For the text-containing cell, return its midpoint in [x, y] coordinate format. 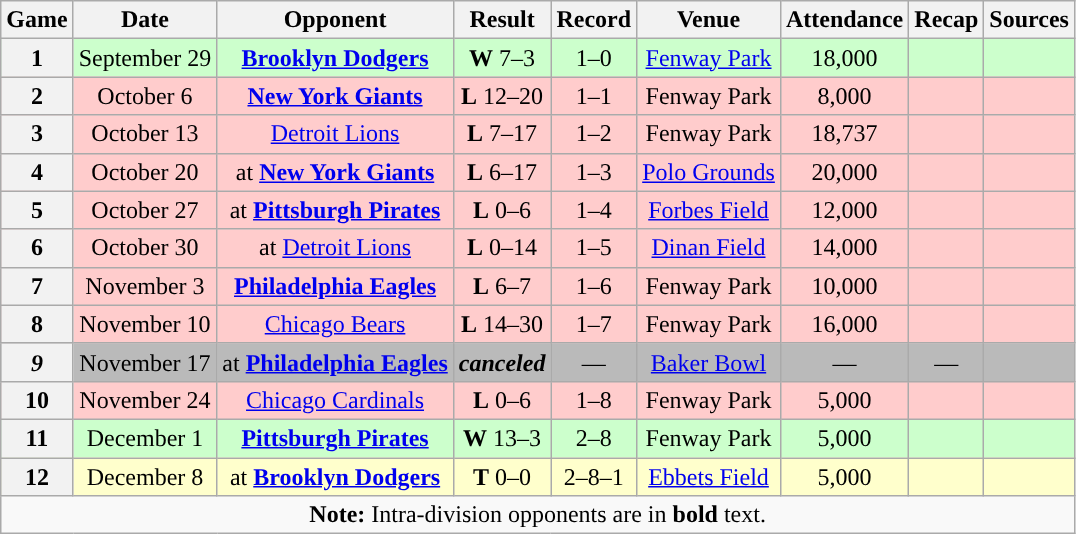
Sources [1030, 20]
18,000 [844, 58]
1–1 [594, 96]
Pittsburgh Pirates [335, 438]
October 30 [145, 248]
November 24 [145, 400]
3 [37, 134]
2 [37, 96]
Baker Bowl [709, 362]
1–0 [594, 58]
Opponent [335, 20]
Philadelphia Eagles [335, 286]
September 29 [145, 58]
10 [37, 400]
Polo Grounds [709, 172]
W 13–3 [502, 438]
October 27 [145, 210]
7 [37, 286]
Record [594, 20]
2–8–1 [594, 477]
Chicago Cardinals [335, 400]
Detroit Lions [335, 134]
L 6–7 [502, 286]
Dinan Field [709, 248]
12 [37, 477]
canceled [502, 362]
Venue [709, 20]
at Pittsburgh Pirates [335, 210]
12,000 [844, 210]
Ebbets Field [709, 477]
1 [37, 58]
1–5 [594, 248]
2–8 [594, 438]
Attendance [844, 20]
L 14–30 [502, 324]
14,000 [844, 248]
New York Giants [335, 96]
9 [37, 362]
Recap [946, 20]
at Detroit Lions [335, 248]
L 12–20 [502, 96]
Brooklyn Dodgers [335, 58]
1–8 [594, 400]
December 1 [145, 438]
6 [37, 248]
at Philadelphia Eagles [335, 362]
November 17 [145, 362]
20,000 [844, 172]
5 [37, 210]
at Brooklyn Dodgers [335, 477]
1–2 [594, 134]
10,000 [844, 286]
November 3 [145, 286]
1–4 [594, 210]
Note: Intra-division opponents are in bold text. [538, 515]
4 [37, 172]
W 7–3 [502, 58]
1–3 [594, 172]
October 13 [145, 134]
L 6–17 [502, 172]
Date [145, 20]
December 8 [145, 477]
18,737 [844, 134]
at New York Giants [335, 172]
October 6 [145, 96]
1–7 [594, 324]
L 0–14 [502, 248]
16,000 [844, 324]
Chicago Bears [335, 324]
8 [37, 324]
11 [37, 438]
1–6 [594, 286]
T 0–0 [502, 477]
Result [502, 20]
Forbes Field [709, 210]
8,000 [844, 96]
L 7–17 [502, 134]
Game [37, 20]
October 20 [145, 172]
November 10 [145, 324]
